Identify which cell holds the provided text, then report its [x, y] central coordinate. 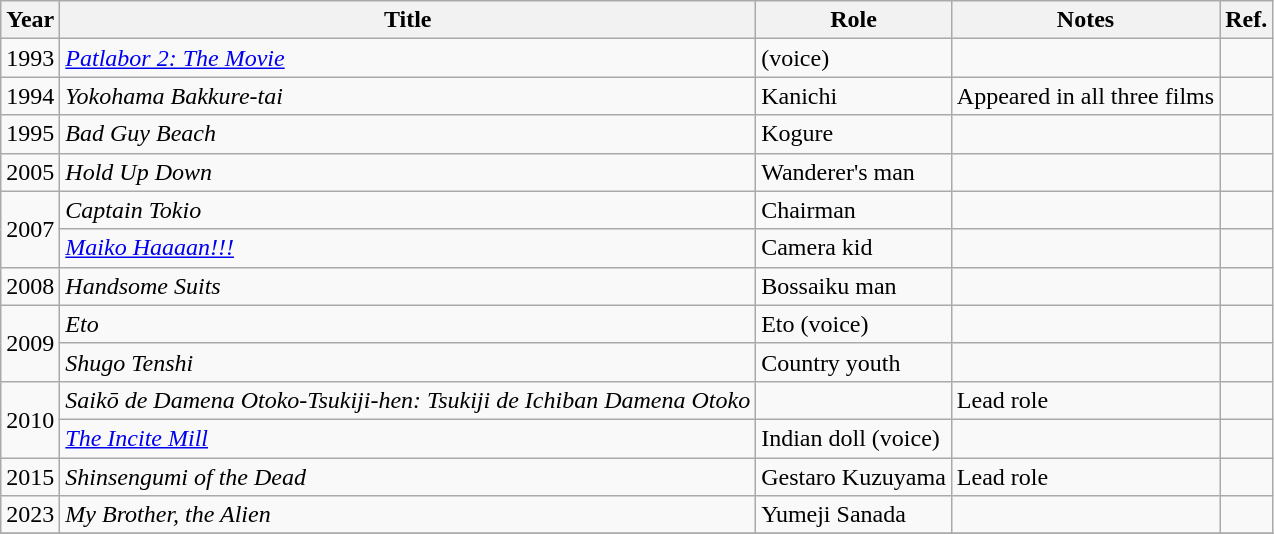
Yokohama Bakkure-tai [408, 96]
Shinsengumi of the Dead [408, 477]
Patlabor 2: The Movie [408, 58]
2015 [30, 477]
Saikō de Damena Otoko-Tsukiji-hen: Tsukiji de Ichiban Damena Otoko [408, 400]
Yumeji Sanada [854, 515]
Handsome Suits [408, 286]
Bossaiku man [854, 286]
Notes [1085, 20]
2009 [30, 343]
1993 [30, 58]
2023 [30, 515]
(voice) [854, 58]
Kanichi [854, 96]
Ref. [1246, 20]
Wanderer's man [854, 172]
1995 [30, 134]
Captain Tokio [408, 210]
2008 [30, 286]
Camera kid [854, 248]
My Brother, the Alien [408, 515]
Eto (voice) [854, 324]
2007 [30, 229]
2010 [30, 419]
Country youth [854, 362]
Hold Up Down [408, 172]
Kogure [854, 134]
Eto [408, 324]
Indian doll (voice) [854, 438]
Maiko Haaaan!!! [408, 248]
2005 [30, 172]
Title [408, 20]
Role [854, 20]
Year [30, 20]
Gestaro Kuzuyama [854, 477]
The Incite Mill [408, 438]
Bad Guy Beach [408, 134]
Appeared in all three films [1085, 96]
Chairman [854, 210]
1994 [30, 96]
Shugo Tenshi [408, 362]
